For the text-containing cell, return its midpoint in (x, y) coordinate format. 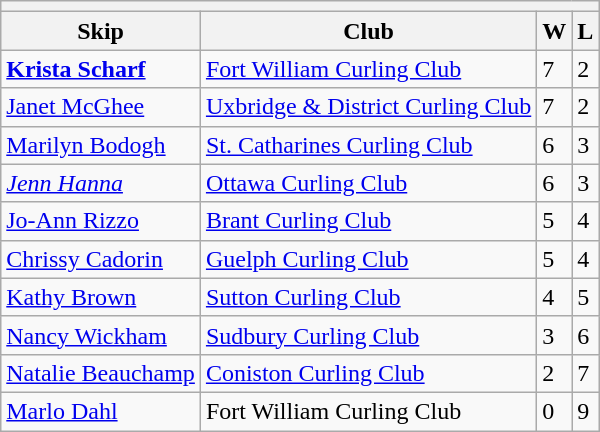
Chrissy Cadorin (101, 259)
St. Catharines Curling Club (368, 145)
Nancy Wickham (101, 335)
Brant Curling Club (368, 221)
Ottawa Curling Club (368, 183)
Krista Scharf (101, 69)
Marlo Dahl (101, 411)
Club (368, 31)
Sutton Curling Club (368, 297)
0 (554, 411)
W (554, 31)
L (586, 31)
Skip (101, 31)
9 (586, 411)
Sudbury Curling Club (368, 335)
Jo-Ann Rizzo (101, 221)
Coniston Curling Club (368, 373)
Jenn Hanna (101, 183)
Guelph Curling Club (368, 259)
Kathy Brown (101, 297)
Marilyn Bodogh (101, 145)
Uxbridge & District Curling Club (368, 107)
Janet McGhee (101, 107)
Natalie Beauchamp (101, 373)
